Scan for the cell matching the given text and deliver its [x, y] coordinate at center. 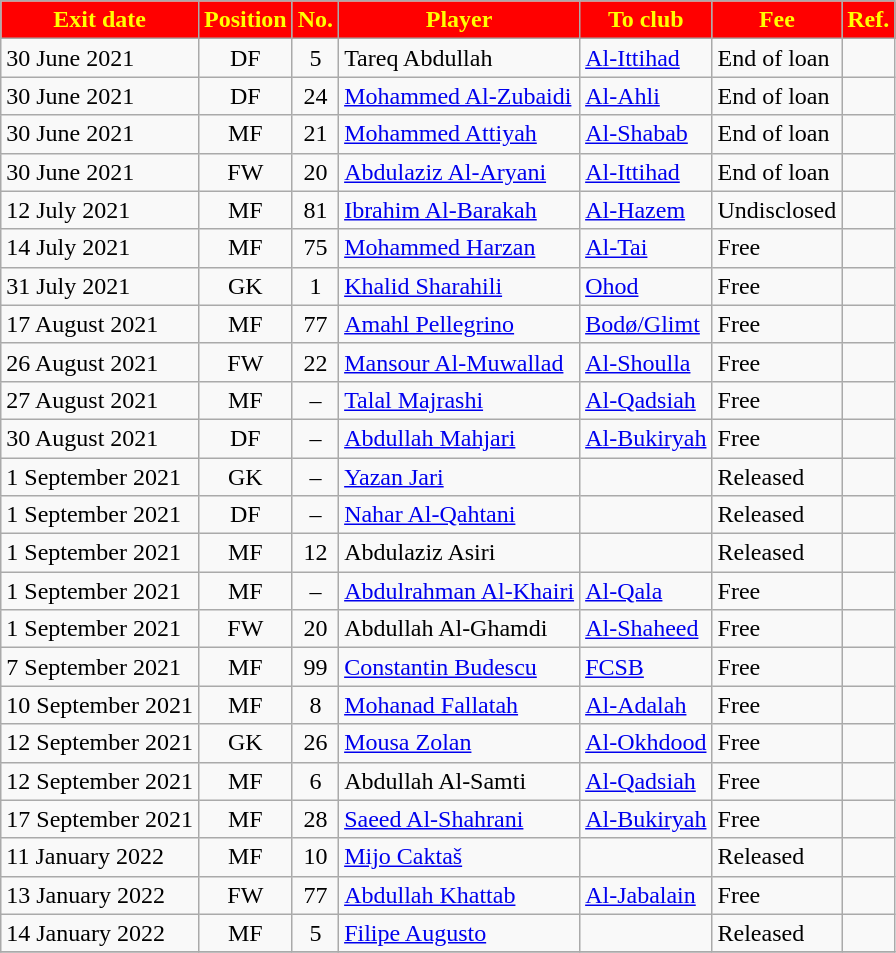
Mohanad Fallatah [460, 705]
Nahar Al-Qahtani [460, 515]
22 [315, 362]
21 [315, 134]
Al-Shaheed [646, 629]
Exit date [100, 20]
Ref. [868, 20]
1 [315, 286]
FCSB [646, 667]
81 [315, 210]
12 July 2021 [100, 210]
Undisclosed [777, 210]
24 [315, 96]
Al-Jabalain [646, 895]
To club [646, 20]
7 September 2021 [100, 667]
8 [315, 705]
17 September 2021 [100, 819]
Mijo Caktaš [460, 857]
Tareq Abdullah [460, 58]
Al-Shoulla [646, 362]
Abdulaziz Asiri [460, 553]
Ohod [646, 286]
Mohammed Harzan [460, 248]
Mohammed Attiyah [460, 134]
Filipe Augusto [460, 933]
12 [315, 553]
26 [315, 743]
27 August 2021 [100, 400]
31 July 2021 [100, 286]
14 July 2021 [100, 248]
Abdullah Mahjari [460, 438]
Abdulrahman Al-Khairi [460, 591]
30 August 2021 [100, 438]
17 August 2021 [100, 324]
Al-Okhdood [646, 743]
11 January 2022 [100, 857]
Al-Ahli [646, 96]
Al-Tai [646, 248]
Mansour Al-Muwallad [460, 362]
Mousa Zolan [460, 743]
Yazan Jari [460, 477]
Ibrahim Al-Barakah [460, 210]
Khalid Sharahili [460, 286]
Position [245, 20]
26 August 2021 [100, 362]
13 January 2022 [100, 895]
Player [460, 20]
10 September 2021 [100, 705]
Mohammed Al-Zubaidi [460, 96]
Al-Shabab [646, 134]
14 January 2022 [100, 933]
Abdullah Al-Samti [460, 781]
Abdulaziz Al-Aryani [460, 172]
Al-Hazem [646, 210]
6 [315, 781]
10 [315, 857]
28 [315, 819]
Saeed Al-Shahrani [460, 819]
75 [315, 248]
Al-Adalah [646, 705]
Fee [777, 20]
Abdullah Al-Ghamdi [460, 629]
Bodø/Glimt [646, 324]
99 [315, 667]
Constantin Budescu [460, 667]
Talal Majrashi [460, 400]
Abdullah Khattab [460, 895]
Amahl Pellegrino [460, 324]
Al-Qala [646, 591]
No. [315, 20]
